Detect which cell encompasses the target text, then output its (x, y) center coordinate. 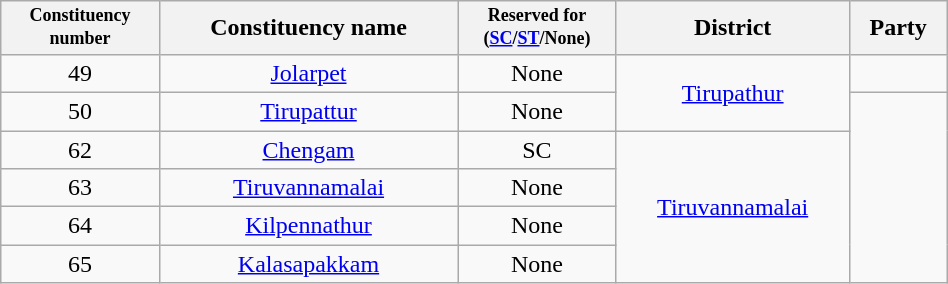
65 (80, 264)
Jolarpet (308, 73)
50 (80, 111)
Tirupattur (308, 111)
Chengam (308, 150)
Constituency number (80, 28)
Tirupathur (732, 92)
SC (538, 150)
Reserved for (SC/ST/None) (538, 28)
Party (898, 28)
Kilpennathur (308, 226)
62 (80, 150)
64 (80, 226)
49 (80, 73)
Constituency name (308, 28)
63 (80, 188)
Kalasapakkam (308, 264)
District (732, 28)
